For the text-containing cell, return its midpoint in (x, y) coordinate format. 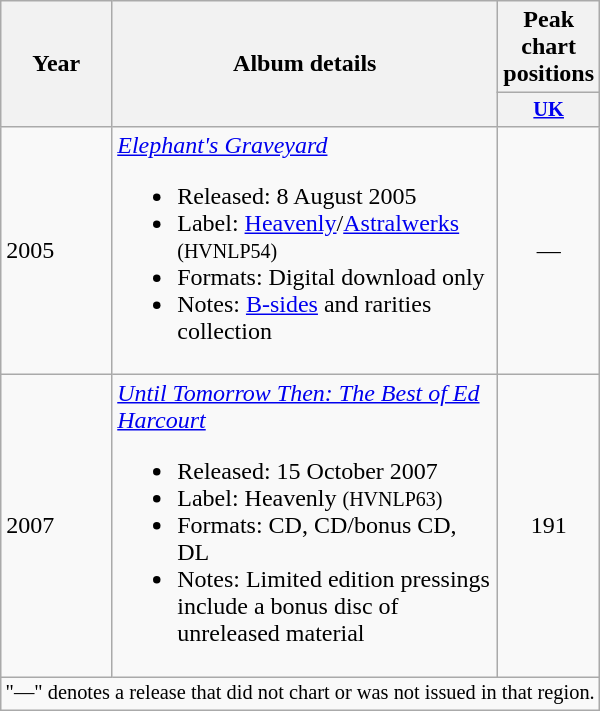
Peak chart positions (549, 47)
2005 (56, 250)
Elephant's GraveyardReleased: 8 August 2005Label: Heavenly/Astralwerks (HVNLP54)Formats: Digital download onlyNotes: B-sides and rarities collection (305, 250)
Album details (305, 64)
UK (549, 110)
191 (549, 526)
"—" denotes a release that did not chart or was not issued in that region. (300, 694)
Year (56, 64)
2007 (56, 526)
— (549, 250)
